From the cell containing the given text, extract its center point as [X, Y] coordinate. 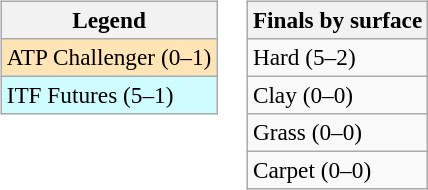
Hard (5–2) [337, 57]
Finals by surface [337, 20]
ATP Challenger (0–1) [108, 57]
Legend [108, 20]
Carpet (0–0) [337, 171]
Clay (0–0) [337, 95]
ITF Futures (5–1) [108, 95]
Grass (0–0) [337, 133]
